Detect which cell encompasses the target text, then output its (x, y) center coordinate. 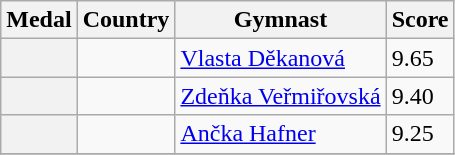
Score (420, 20)
9.40 (420, 96)
Zdeňka Veřmiřovská (280, 96)
Country (126, 20)
9.65 (420, 58)
Ančka Hafner (280, 134)
9.25 (420, 134)
Medal (39, 20)
Gymnast (280, 20)
Vlasta Děkanová (280, 58)
